Search for the cell housing the specified text and yield its [X, Y] center coordinate. 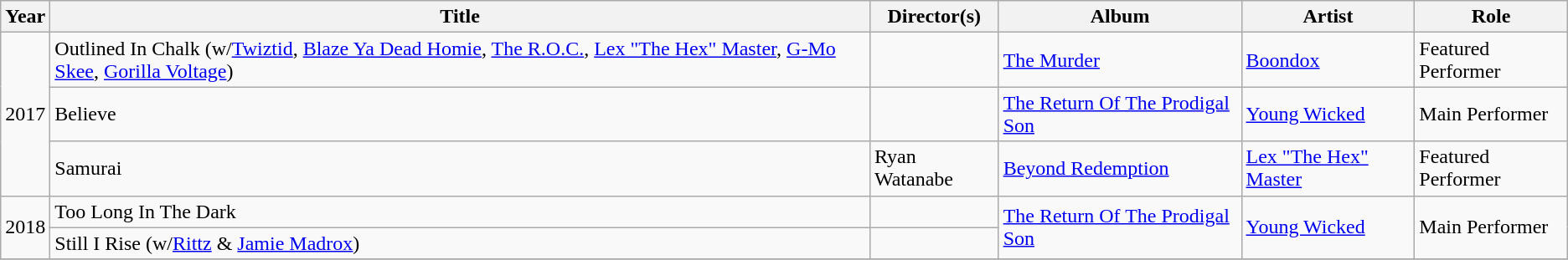
Role [1491, 17]
Ryan Watanabe [934, 169]
The Murder [1120, 60]
Title [461, 17]
2018 [25, 227]
2017 [25, 114]
Still I Rise (w/Rittz & Jamie Madrox) [461, 243]
Beyond Redemption [1120, 169]
Believe [461, 114]
Director(s) [934, 17]
Boondox [1328, 60]
Lex "The Hex" Master [1328, 169]
Samurai [461, 169]
Outlined In Chalk (w/Twiztid, Blaze Ya Dead Homie, The R.O.C., Lex "The Hex" Master, G-Mo Skee, Gorilla Voltage) [461, 60]
Too Long In The Dark [461, 212]
Artist [1328, 17]
Album [1120, 17]
Year [25, 17]
